Detect which cell encompasses the target text, then output its (X, Y) center coordinate. 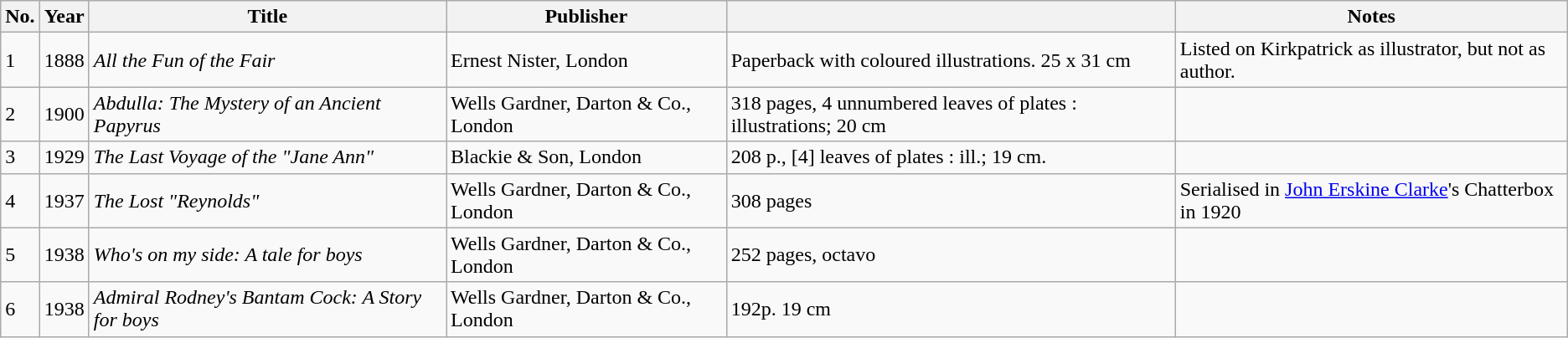
The Last Voyage of the "Jane Ann" (267, 157)
1937 (64, 201)
No. (20, 17)
Blackie & Son, London (586, 157)
6 (20, 310)
1 (20, 60)
2 (20, 114)
1929 (64, 157)
308 pages (951, 201)
Paperback with coloured illustrations. 25 x 31 cm (951, 60)
Title (267, 17)
Serialised in John Erskine Clarke's Chatterbox in 1920 (1371, 201)
5 (20, 254)
Ernest Nister, London (586, 60)
Publisher (586, 17)
Admiral Rodney's Bantam Cock: A Story for boys (267, 310)
Who's on my side: A tale for boys (267, 254)
1888 (64, 60)
318 pages, 4 unnumbered leaves of plates : illustrations; 20 cm (951, 114)
252 pages, octavo (951, 254)
Listed on Kirkpatrick as illustrator, but not as author. (1371, 60)
Notes (1371, 17)
4 (20, 201)
208 p., [4] leaves of plates : ill.; 19 cm. (951, 157)
Abdulla: The Mystery of an Ancient Papyrus (267, 114)
3 (20, 157)
The Lost "Reynolds" (267, 201)
All the Fun of the Fair (267, 60)
192p. 19 cm (951, 310)
Year (64, 17)
1900 (64, 114)
